From the cell containing the given text, extract its center point as (X, Y) coordinate. 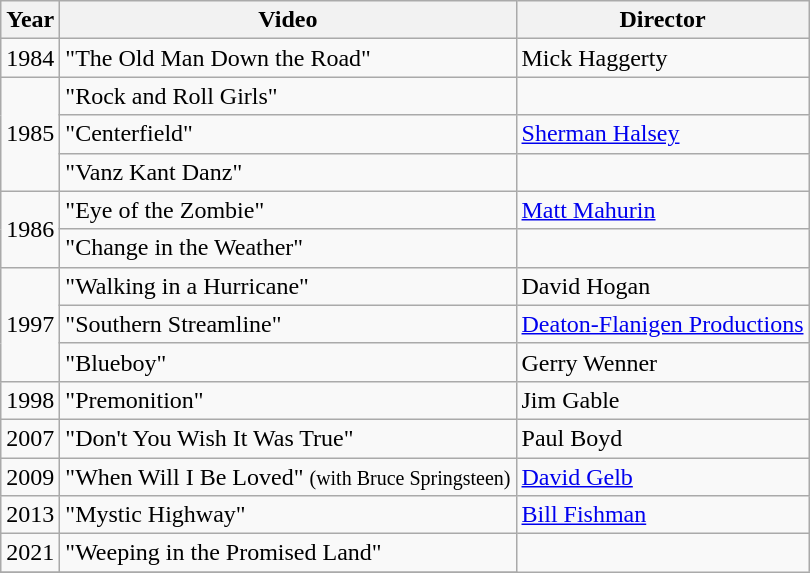
1998 (30, 400)
Sherman Halsey (662, 134)
Bill Fishman (662, 515)
"Mystic Highway" (288, 515)
David Gelb (662, 477)
"Southern Streamline" (288, 324)
"Premonition" (288, 400)
"Walking in a Hurricane" (288, 286)
Paul Boyd (662, 438)
1985 (30, 134)
2009 (30, 477)
"The Old Man Down the Road" (288, 58)
Director (662, 20)
Jim Gable (662, 400)
"Change in the Weather" (288, 248)
"When Will I Be Loved" (with Bruce Springsteen) (288, 477)
Deaton-Flanigen Productions (662, 324)
"Don't You Wish It Was True" (288, 438)
"Eye of the Zombie" (288, 210)
"Centerfield" (288, 134)
David Hogan (662, 286)
2013 (30, 515)
1997 (30, 324)
Year (30, 20)
2007 (30, 438)
Mick Haggerty (662, 58)
"Rock and Roll Girls" (288, 96)
"Weeping in the Promised Land" (288, 553)
2021 (30, 553)
1986 (30, 229)
"Vanz Kant Danz" (288, 172)
Matt Mahurin (662, 210)
"Blueboy" (288, 362)
Video (288, 20)
Gerry Wenner (662, 362)
1984 (30, 58)
